Return the (x, y) coordinate for the center point of the cell that contains the specified text.  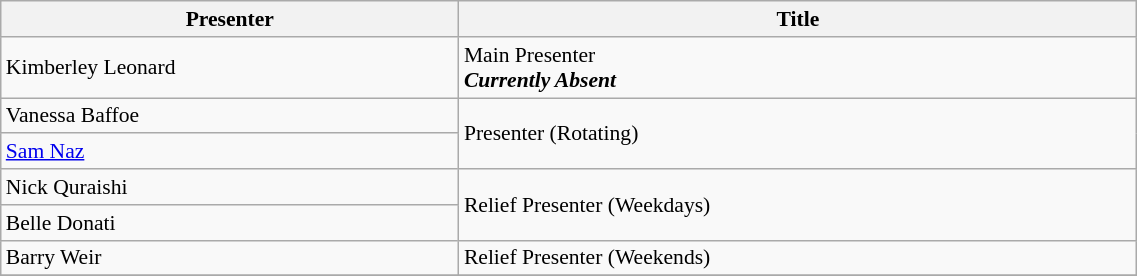
Presenter (Rotating) (798, 134)
Sam Naz (230, 152)
Barry Weir (230, 258)
Nick Quraishi (230, 187)
Main Presenter Currently Absent (798, 68)
Belle Donati (230, 223)
Vanessa Baffoe (230, 116)
Relief Presenter (Weekdays) (798, 204)
Relief Presenter (Weekends) (798, 258)
Title (798, 19)
Kimberley Leonard (230, 68)
Presenter (230, 19)
